Return the [x, y] coordinate for the center point of the cell that contains the specified text.  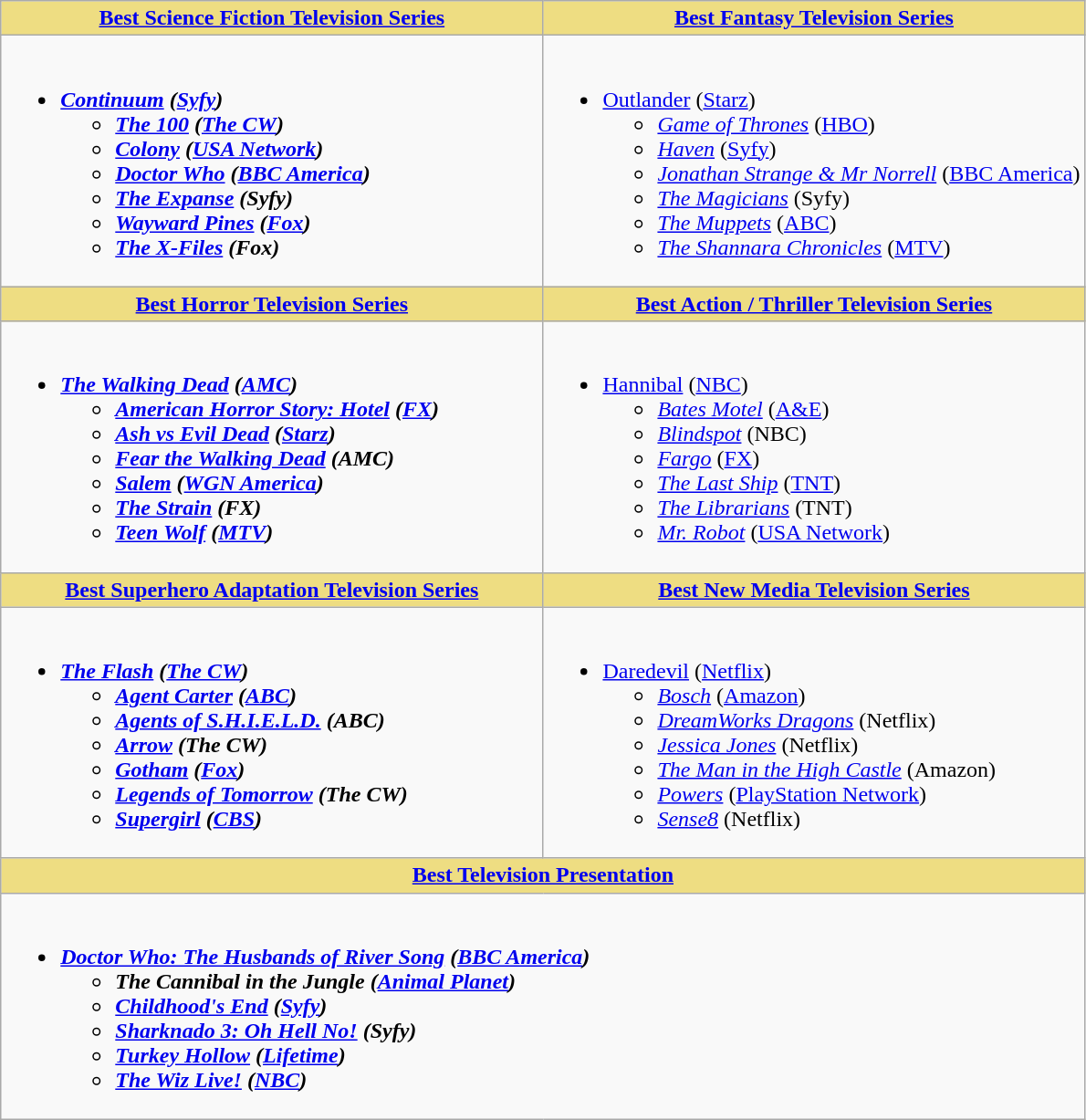
Continuum (Syfy)The 100 (The CW)Colony (USA Network)Doctor Who (BBC America)The Expanse (Syfy)Wayward Pines (Fox)The X-Files (Fox) [272, 161]
Best Superhero Adaptation Television Series [272, 590]
The Flash (The CW)Agent Carter (ABC)Agents of S.H.I.E.L.D. (ABC)Arrow (The CW)Gotham (Fox)Legends of Tomorrow (The CW)Supergirl (CBS) [272, 732]
Best New Media Television Series [814, 590]
Best Horror Television Series [272, 304]
Best Fantasy Television Series [814, 18]
Best Science Fiction Television Series [272, 18]
Best Action / Thriller Television Series [814, 304]
Hannibal (NBC)Bates Motel (A&E)Blindspot (NBC)Fargo (FX)The Last Ship (TNT)The Librarians (TNT)Mr. Robot (USA Network) [814, 447]
Best Television Presentation [543, 875]
